Capture the cell that displays the provided text and extract its [X, Y] central coordinate. 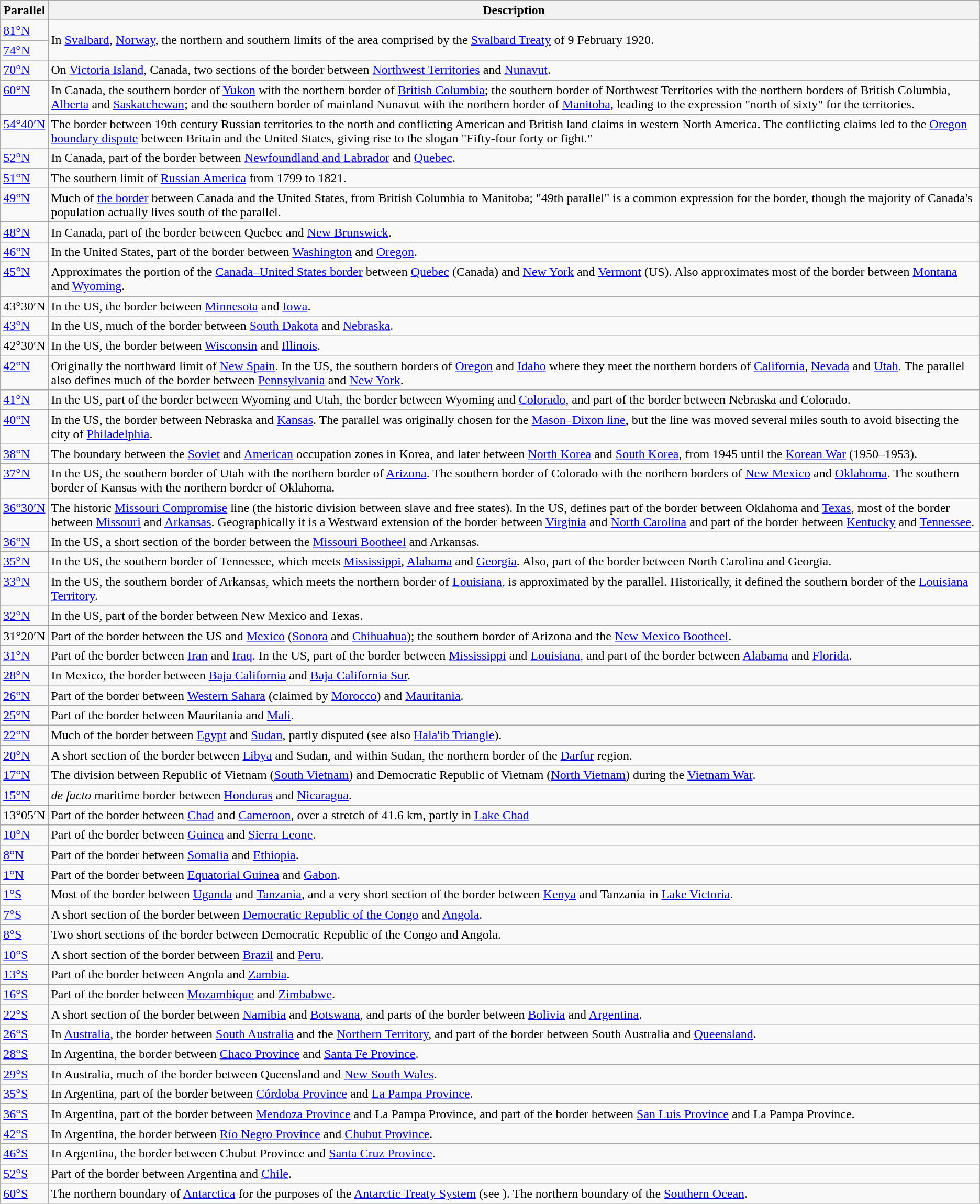
Part of the border between Equatorial Guinea and Gabon. [514, 875]
48°N [24, 232]
13°S [24, 974]
Part of the border between Guinea and Sierra Leone. [514, 835]
1°S [24, 895]
35°N [24, 562]
8°N [24, 855]
8°S [24, 934]
28°N [24, 675]
33°N [24, 588]
In Australia, much of the border between Queensland and New South Wales. [514, 1074]
Part of the border between Somalia and Ethiopia. [514, 855]
In Australia, the border between South Australia and the Northern Territory, and part of the border between South Australia and Queensland. [514, 1034]
Parallel [24, 10]
In the United States, part of the border between Washington and Oregon. [514, 252]
28°S [24, 1054]
In Argentina, part of the border between Córdoba Province and La Pampa Province. [514, 1094]
15°N [24, 795]
20°N [24, 755]
Part of the border between the US and Mexico (Sonora and Chihuahua); the southern border of Arizona and the New Mexico Bootheel. [514, 636]
46°S [24, 1154]
26°S [24, 1034]
de facto maritime border between Honduras and Nicaragua. [514, 795]
1°N [24, 875]
In Argentina, the border between Chaco Province and Santa Fe Province. [514, 1054]
Part of the border between Western Sahara (claimed by Morocco) and Mauritania. [514, 696]
35°S [24, 1094]
Two short sections of the border between Democratic Republic of the Congo and Angola. [514, 934]
45°N [24, 278]
16°S [24, 994]
In the US, the border between Wisconsin and Illinois. [514, 346]
The southern limit of Russian America from 1799 to 1821. [514, 178]
The division between Republic of Vietnam (South Vietnam) and Democratic Republic of Vietnam (North Vietnam) during the Vietnam War. [514, 775]
7°S [24, 915]
In the US, the border between Minnesota and Iowa. [514, 306]
13°05′N [24, 815]
32°N [24, 616]
Description [514, 10]
36°30′N [24, 515]
10°N [24, 835]
43°30′N [24, 306]
10°S [24, 954]
42°N [24, 373]
74°N [24, 50]
In Canada, part of the border between Newfoundland and Labrador and Quebec. [514, 158]
Part of the border between Mozambique and Zimbabwe. [514, 994]
Much of the border between Egypt and Sudan, partly disputed (see also Hala'ib Triangle). [514, 735]
70°N [24, 70]
52°N [24, 158]
In the US, much of the border between South Dakota and Nebraska. [514, 326]
42°S [24, 1134]
A short section of the border between Namibia and Botswana, and parts of the border between Bolivia and Argentina. [514, 1014]
54°40′N [24, 131]
26°N [24, 696]
29°S [24, 1074]
Part of the border between Mauritania and Mali. [514, 716]
In the US, part of the border between New Mexico and Texas. [514, 616]
52°S [24, 1174]
31°N [24, 655]
60°N [24, 97]
40°N [24, 427]
22°N [24, 735]
Part of the border between Argentina and Chile. [514, 1174]
The northern boundary of Antarctica for the purposes of the Antarctic Treaty System (see ). The northern boundary of the Southern Ocean. [514, 1194]
In Argentina, the border between Río Negro Province and Chubut Province. [514, 1134]
38°N [24, 454]
46°N [24, 252]
60°S [24, 1194]
41°N [24, 400]
36°N [24, 542]
49°N [24, 205]
In Argentina, the border between Chubut Province and Santa Cruz Province. [514, 1154]
In Canada, part of the border between Quebec and New Brunswick. [514, 232]
42°30′N [24, 346]
37°N [24, 481]
Part of the border between Angola and Zambia. [514, 974]
A short section of the border between Brazil and Peru. [514, 954]
17°N [24, 775]
31°20′N [24, 636]
On Victoria Island, Canada, two sections of the border between Northwest Territories and Nunavut. [514, 70]
In Svalbard, Norway, the northern and southern limits of the area comprised by the Svalbard Treaty of 9 February 1920. [514, 40]
43°N [24, 326]
51°N [24, 178]
Most of the border between Uganda and Tanzania, and a very short section of the border between Kenya and Tanzania in Lake Victoria. [514, 895]
25°N [24, 716]
22°S [24, 1014]
In the US, a short section of the border between the Missouri Bootheel and Arkansas. [514, 542]
In Mexico, the border between Baja California and Baja California Sur. [514, 675]
81°N [24, 30]
36°S [24, 1114]
Part of the border between Chad and Cameroon, over a stretch of 41.6 km, partly in Lake Chad [514, 815]
A short section of the border between Democratic Republic of the Congo and Angola. [514, 915]
A short section of the border between Libya and Sudan, and within Sudan, the northern border of the Darfur region. [514, 755]
